Determine the [x, y] coordinate at the center of the cell enclosing the given text.  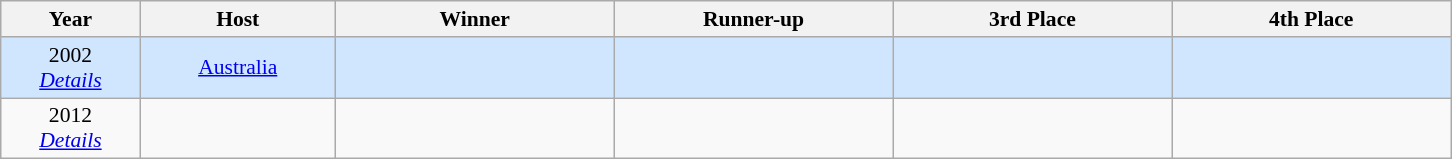
Year [70, 19]
3rd Place [1032, 19]
Australia [238, 68]
Runner-up [754, 19]
2012Details [70, 128]
Winner [474, 19]
4th Place [1312, 19]
Host [238, 19]
2002Details [70, 68]
